Identify which cell holds the provided text, then report its (x, y) central coordinate. 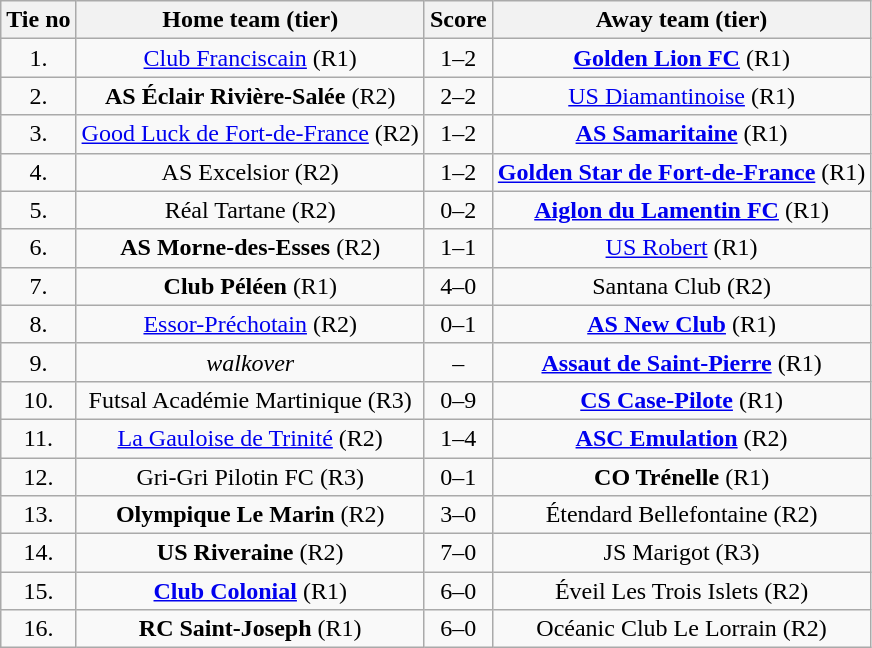
Essor-Préchotain (R2) (250, 324)
– (458, 362)
AS Excelsior (R2) (250, 172)
US Robert (R1) (682, 248)
La Gauloise de Trinité (R2) (250, 438)
7–0 (458, 553)
CS Case-Pilote (R1) (682, 400)
16. (38, 629)
AS Samaritaine (R1) (682, 134)
Golden Star de Fort-de-France (R1) (682, 172)
1. (38, 58)
2. (38, 96)
11. (38, 438)
3. (38, 134)
CO Trénelle (R1) (682, 477)
15. (38, 591)
US Diamantinoise (R1) (682, 96)
0–2 (458, 210)
Golden Lion FC (R1) (682, 58)
walkover (250, 362)
RC Saint-Joseph (R1) (250, 629)
4–0 (458, 286)
1–1 (458, 248)
12. (38, 477)
0–9 (458, 400)
AS Morne-des-Esses (R2) (250, 248)
Assaut de Saint-Pierre (R1) (682, 362)
Score (458, 20)
Étendard Bellefontaine (R2) (682, 515)
2–2 (458, 96)
8. (38, 324)
AS New Club (R1) (682, 324)
Olympique Le Marin (R2) (250, 515)
JS Marigot (R3) (682, 553)
ASC Emulation (R2) (682, 438)
9. (38, 362)
Santana Club (R2) (682, 286)
Futsal Académie Martinique (R3) (250, 400)
Éveil Les Trois Islets (R2) (682, 591)
6. (38, 248)
Club Colonial (R1) (250, 591)
10. (38, 400)
Club Franciscain (R1) (250, 58)
5. (38, 210)
14. (38, 553)
Océanic Club Le Lorrain (R2) (682, 629)
3–0 (458, 515)
1–4 (458, 438)
Réal Tartane (R2) (250, 210)
Club Péléen (R1) (250, 286)
US Riveraine (R2) (250, 553)
Aiglon du Lamentin FC (R1) (682, 210)
Home team (tier) (250, 20)
Tie no (38, 20)
Gri-Gri Pilotin FC (R3) (250, 477)
Good Luck de Fort-de-France (R2) (250, 134)
Away team (tier) (682, 20)
4. (38, 172)
13. (38, 515)
AS Éclair Rivière-Salée (R2) (250, 96)
7. (38, 286)
